Find where the given text appears and provide that cell's center as [X, Y] coordinate. 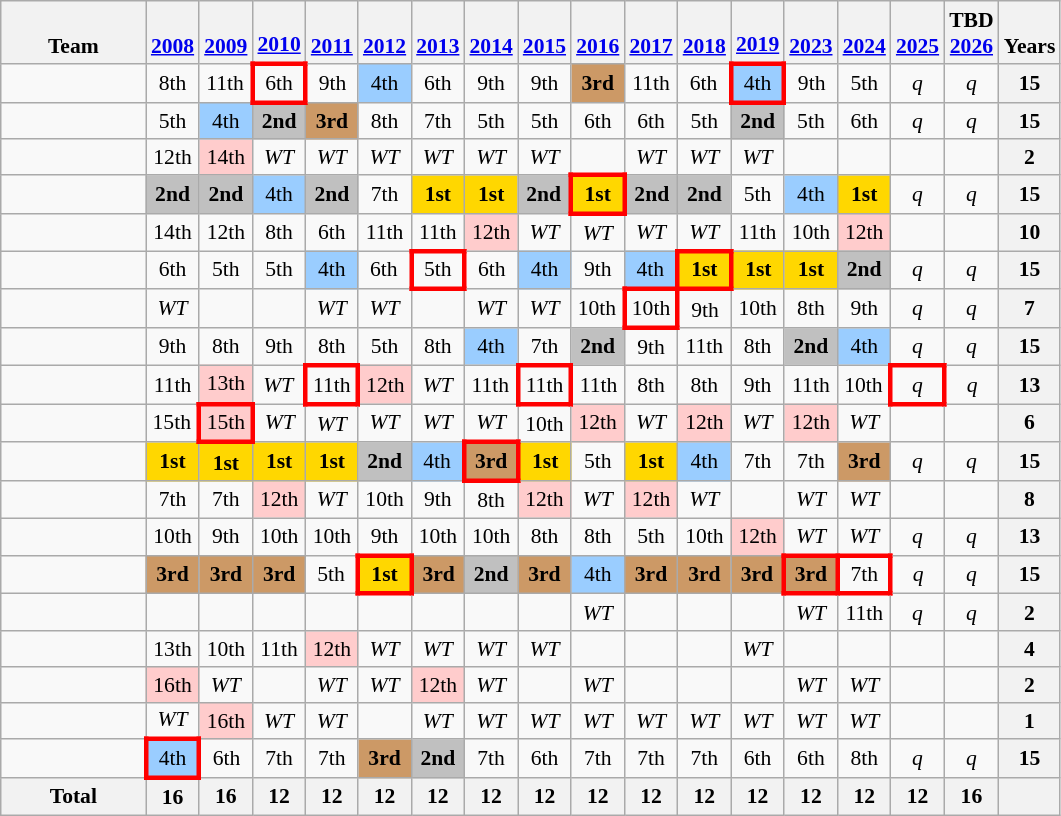
2016 [598, 32]
2019 [758, 32]
2018 [704, 32]
2015 [544, 32]
2024 [864, 32]
2014 [490, 32]
7 [1030, 310]
2011 [332, 32]
2009 [226, 32]
2025 [918, 32]
Total [74, 796]
10 [1030, 232]
2023 [810, 32]
1 [1030, 720]
2017 [650, 32]
Years [1030, 32]
2008 [172, 32]
8 [1030, 500]
2010 [278, 32]
6 [1030, 424]
2012 [384, 32]
Team [74, 32]
4 [1030, 649]
TBD2026 [972, 32]
2013 [438, 32]
